Capture the cell that displays the provided text and extract its (x, y) central coordinate. 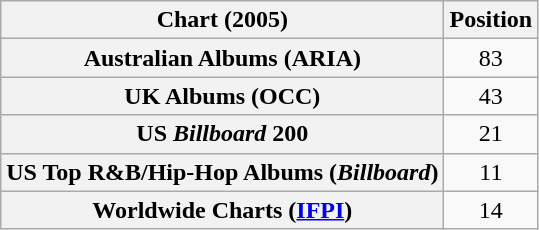
Chart (2005) (222, 20)
UK Albums (OCC) (222, 96)
43 (491, 96)
Worldwide Charts (IFPI) (222, 210)
14 (491, 210)
US Billboard 200 (222, 134)
21 (491, 134)
Position (491, 20)
US Top R&B/Hip-Hop Albums (Billboard) (222, 172)
11 (491, 172)
Australian Albums (ARIA) (222, 58)
83 (491, 58)
